Extract the [X, Y] coordinate from the center of the cell holding the provided text.  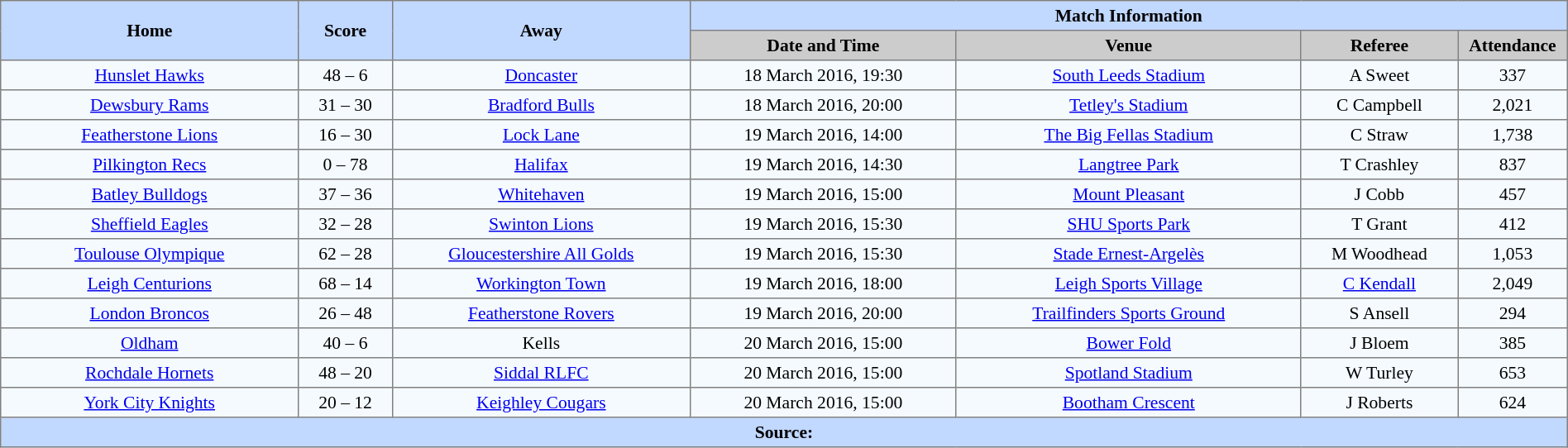
Bootham Crescent [1128, 403]
Pilkington Recs [150, 164]
68 – 14 [346, 284]
Source: [784, 432]
837 [1513, 164]
C Campbell [1379, 105]
Kells [541, 343]
Stade Ernest-Argelès [1128, 254]
2,049 [1513, 284]
The Big Fellas Stadium [1128, 135]
S Ansell [1379, 313]
A Sweet [1379, 75]
Leigh Centurions [150, 284]
Away [541, 31]
19 March 2016, 18:00 [823, 284]
Batley Bulldogs [150, 194]
31 – 30 [346, 105]
412 [1513, 224]
16 – 30 [346, 135]
18 March 2016, 19:30 [823, 75]
London Broncos [150, 313]
Tetley's Stadium [1128, 105]
Spotland Stadium [1128, 373]
20 – 12 [346, 403]
1,053 [1513, 254]
48 – 6 [346, 75]
337 [1513, 75]
294 [1513, 313]
South Leeds Stadium [1128, 75]
624 [1513, 403]
19 March 2016, 20:00 [823, 313]
Hunslet Hawks [150, 75]
32 – 28 [346, 224]
Match Information [1128, 16]
2,021 [1513, 105]
Halifax [541, 164]
62 – 28 [346, 254]
Trailfinders Sports Ground [1128, 313]
Mount Pleasant [1128, 194]
Toulouse Olympique [150, 254]
457 [1513, 194]
Featherstone Lions [150, 135]
19 March 2016, 14:00 [823, 135]
J Cobb [1379, 194]
C Kendall [1379, 284]
19 March 2016, 14:30 [823, 164]
48 – 20 [346, 373]
C Straw [1379, 135]
1,738 [1513, 135]
Score [346, 31]
Swinton Lions [541, 224]
385 [1513, 343]
Home [150, 31]
Leigh Sports Village [1128, 284]
J Roberts [1379, 403]
Doncaster [541, 75]
Sheffield Eagles [150, 224]
Bower Fold [1128, 343]
York City Knights [150, 403]
Siddal RLFC [541, 373]
SHU Sports Park [1128, 224]
Rochdale Hornets [150, 373]
40 – 6 [346, 343]
W Turley [1379, 373]
Lock Lane [541, 135]
Attendance [1513, 45]
18 March 2016, 20:00 [823, 105]
Workington Town [541, 284]
M Woodhead [1379, 254]
Bradford Bulls [541, 105]
Keighley Cougars [541, 403]
Referee [1379, 45]
Venue [1128, 45]
0 – 78 [346, 164]
Dewsbury Rams [150, 105]
T Crashley [1379, 164]
J Bloem [1379, 343]
26 – 48 [346, 313]
19 March 2016, 15:00 [823, 194]
Langtree Park [1128, 164]
Oldham [150, 343]
37 – 36 [346, 194]
T Grant [1379, 224]
653 [1513, 373]
Gloucestershire All Golds [541, 254]
Whitehaven [541, 194]
Date and Time [823, 45]
Featherstone Rovers [541, 313]
